Determine the (X, Y) coordinate at the center of the cell enclosing the given text.  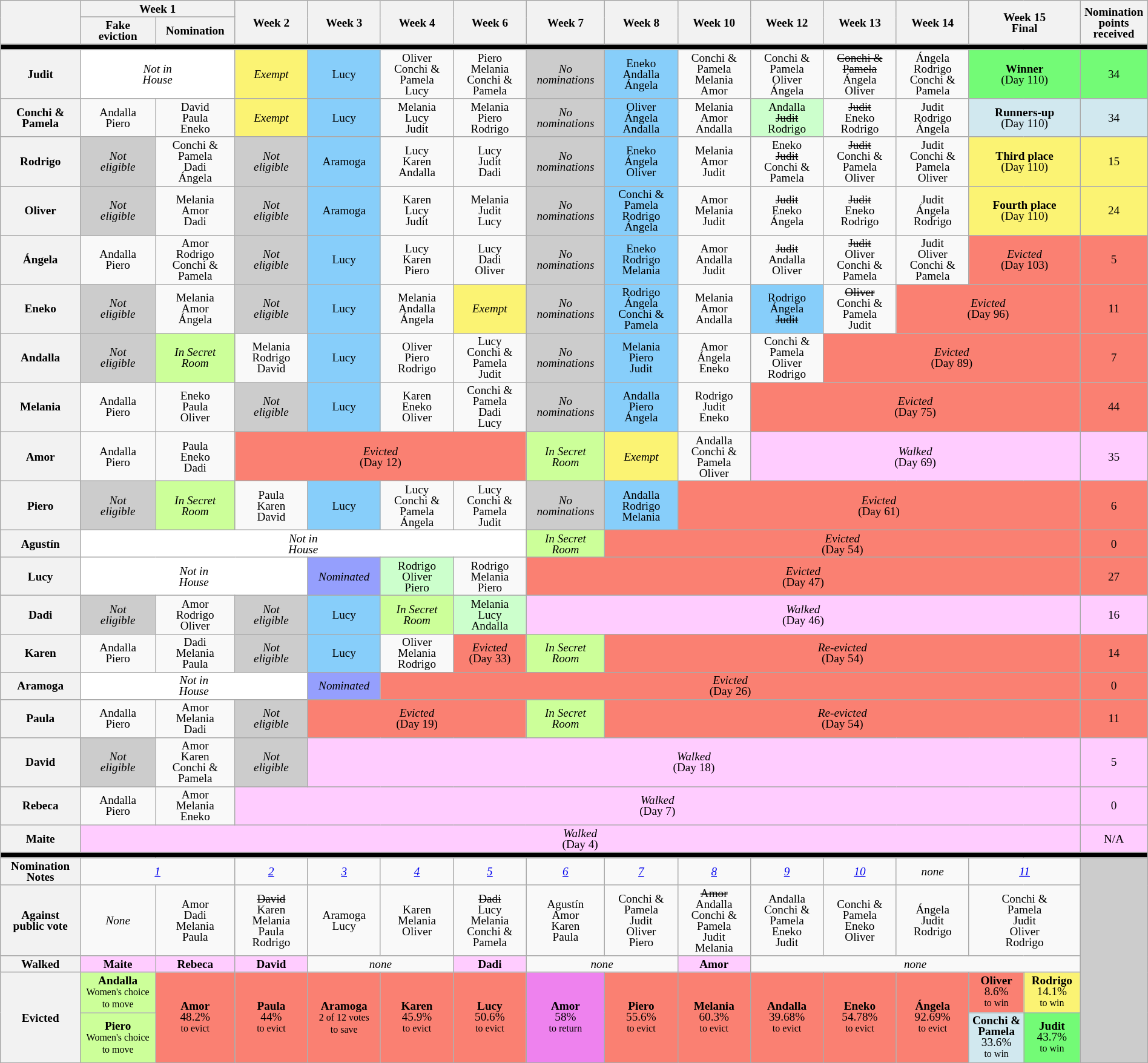
Week 13 (860, 22)
Rodrigo (41, 161)
Melania (41, 407)
AndallaConchi &PamelaOliver (714, 456)
AmorRodrigoOliver (195, 615)
JuditEnekoÁngela (787, 211)
Paula44%to evict (271, 1017)
AmorMelaniaEneko (195, 805)
LucyKarenPiero (417, 260)
Piero55.6%to evict (641, 1017)
Rodrigo14.1%to win (1052, 992)
LucyKarenAndalla (417, 161)
AramogaLucy (344, 920)
Nomination (195, 30)
14 (1114, 653)
AmorRodrigoConchi &Pamela (195, 260)
Evicted(Day 96) (988, 309)
OliverConchi &PamelaJudit (860, 309)
Conchi &PamelaDadiÁngela (195, 161)
Conchi &PamelaMelaniaAmor (714, 74)
Conchi &PamelaDadiLucy (490, 407)
KarenMelaniaOliver (417, 920)
OliverÁngelaAndalla (641, 117)
Karen45.9%to evict (417, 1017)
OliverMelaniaRodrigo (417, 653)
Week 14 (932, 22)
AgustínAmorKarenPaula (566, 920)
Third place(Day 110) (1024, 161)
Againstpublic vote (41, 920)
Week 1 (157, 8)
Conchi &PamelaRodrigoÁngela (641, 211)
Oliver8.6%to win (996, 992)
16 (1114, 615)
8 (714, 872)
Week 4 (417, 22)
2 (271, 872)
MelaniaAmorÁngela (195, 309)
4 (417, 872)
RodrigoJuditEneko (714, 407)
AndallaRodrigoMelania (641, 505)
Week 10 (714, 22)
MelaniaLucyAndalla (490, 615)
Fakeeviction (118, 30)
Piero (41, 505)
AmorMelaniaJudit (714, 211)
AndallaJuditRodrigo (787, 117)
Walked(Day 18) (694, 762)
DadiLucyMelaniaConchi &Pamela (490, 920)
PieroMelaniaConchi &Pamela (490, 74)
1 (157, 872)
15 (1114, 161)
AmorDadiMelaniaPaula (195, 920)
PaulaEnekoDadi (195, 456)
Evicted(Day 47) (803, 576)
RodrigoMelaniaPiero (490, 576)
MelaniaLucyJudit (417, 117)
Walked (41, 964)
Evicted(Day 26) (730, 685)
Oliver (41, 211)
LucyConchi &PamelaÁngela (417, 505)
Week 8 (641, 22)
Conchi &PamelaÁngelaOliver (860, 74)
Lucy50.6%to evict (490, 1017)
Walked(Day 46) (803, 615)
AmorAndallaJudit (714, 260)
Evicted(Day 61) (879, 505)
Nominationpointsreceived (1114, 22)
Eneko (41, 309)
Evicted (41, 1017)
Week 7 (566, 22)
Walked(Day 7) (658, 805)
Winner(Day 110) (1024, 74)
JuditRodrigoÁngela (932, 117)
RodrigoÁngelaConchi &Pamela (641, 309)
Andalla (41, 358)
Fourth place(Day 110) (1024, 211)
MelaniaPieroRodrigo (490, 117)
OliverPieroRodrigo (417, 358)
MelaniaAmorJudit (714, 161)
AndallaPieroÁngela (641, 407)
Melania60.3%to evict (714, 1017)
EnekoAndallaÁngela (641, 74)
Walked(Day 4) (580, 838)
KarenEnekoOliver (417, 407)
MelaniaAndallaÁngela (417, 309)
ÁngelaRodrigoConchi &Pamela (932, 74)
NominationNotes (41, 872)
Week 12 (787, 22)
EnekoRodrigoMelania (641, 260)
Andalla39.68%to evict (787, 1017)
Conchi &Pamela (41, 117)
Judit43.7%to win (1052, 1038)
MelaniaPieroJudit (641, 358)
Week 3 (344, 22)
Amor58%to return (566, 1017)
RodrigoÁngelaJudit (787, 309)
AndallaWomen's choiceto move (118, 992)
DavidKarenMelaniaPaulaRodrigo (271, 920)
LucyDadiOliver (490, 260)
JuditAndallaOliver (787, 260)
Evicted(Day 19) (417, 718)
LucyJuditDadi (490, 161)
KarenLucyJudit (417, 211)
AndallaConchi &PamelaEnekoJudit (787, 920)
Walked(Day 69) (915, 456)
PieroWomen's choiceto move (118, 1038)
Conchi &PamelaEnekoOliver (860, 920)
Conchi &Pamela33.6%to win (996, 1038)
27 (1114, 576)
MelaniaJuditLucy (490, 211)
AmorKarenConchi &Pamela (195, 762)
None (118, 920)
DavidPaulaEneko (195, 117)
Evicted(Day 33) (490, 653)
Evicted(Day 54) (843, 544)
Ángela (41, 260)
Conchi &PamelaJuditOliverRodrigo (1024, 920)
3 (344, 872)
Runners-up(Day 110) (1024, 117)
Aramoga2 of 12 votesto save (344, 1017)
PaulaKarenDavid (271, 505)
EnekoPaulaOliver (195, 407)
ÁngelaJuditRodrigo (932, 920)
9 (787, 872)
MelaniaRodrigoDavid (271, 358)
24 (1114, 211)
Evicted(Day 89) (952, 358)
10 (860, 872)
RodrigoOliverPiero (417, 576)
35 (1114, 456)
JuditÁngelaRodrigo (932, 211)
Paula (41, 718)
EnekoJuditConchi &Pamela (787, 161)
Week 2 (271, 22)
Conchi &PamelaOliverRodrigo (787, 358)
Amor48.2%to evict (195, 1017)
AmorAndallaConchi &PamelaJuditMelania (714, 920)
Conchi &PamelaOliverÁngela (787, 74)
OliverConchi &PamelaLucy (417, 74)
Karen (41, 653)
Week 15Final (1024, 22)
DadiMelaniaPaula (195, 653)
Eneko54.78%to evict (860, 1017)
MelaniaAmorDadi (195, 211)
Evicted(Day 75) (915, 407)
Judit (41, 74)
44 (1114, 407)
Agustín (41, 544)
Week 6 (490, 22)
N/A (1114, 838)
AmorMelaniaDadi (195, 718)
Evicted(Day 12) (380, 456)
AmorÁngelaEneko (714, 358)
EnekoÁngelaOliver (641, 161)
Evicted(Day 103) (1024, 260)
Conchi &PamelaJuditOliverPiero (641, 920)
Ángela92.69%to evict (932, 1017)
